Scan for the cell matching the given text and deliver its [X, Y] coordinate at center. 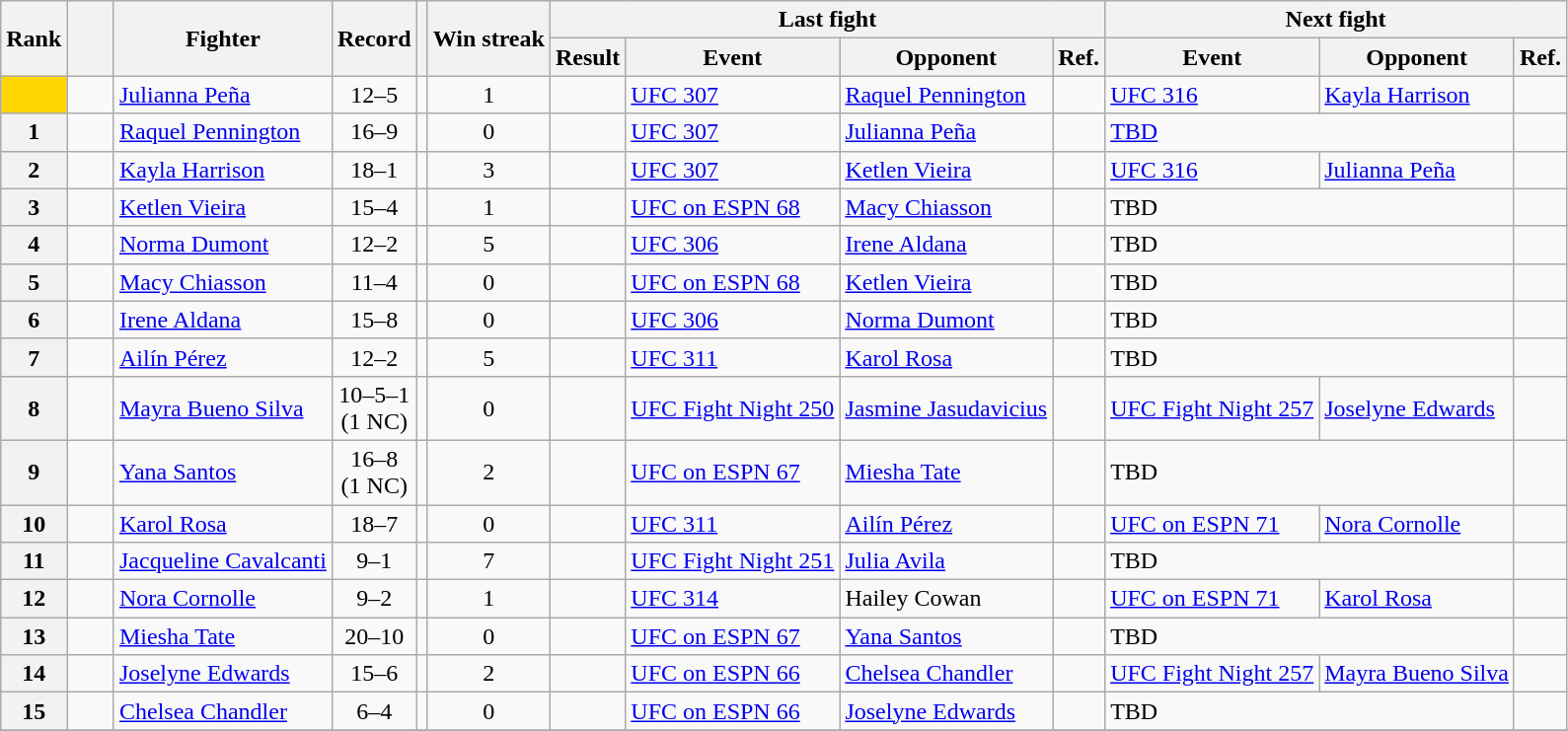
UFC Fight Night 251 [732, 561]
Win streak [488, 38]
Fighter [223, 38]
Result [587, 57]
4 [34, 245]
Jasmine Jasudavicius [946, 408]
8 [34, 408]
Jacqueline Cavalcanti [223, 561]
18–1 [374, 170]
Record [374, 38]
6–4 [374, 711]
15–8 [374, 320]
10 [34, 524]
10–5–1(1 NC) [374, 408]
9 [34, 472]
9–1 [374, 561]
Rank [34, 38]
18–7 [374, 524]
15–4 [374, 207]
11–4 [374, 282]
20–10 [374, 636]
Last fight [827, 20]
Julia Avila [946, 561]
11 [34, 561]
15 [34, 711]
UFC 314 [732, 599]
12–5 [374, 95]
16–9 [374, 132]
12 [34, 599]
13 [34, 636]
UFC Fight Night 250 [732, 408]
Next fight [1336, 20]
16–8(1 NC) [374, 472]
14 [34, 674]
Hailey Cowan [946, 599]
6 [34, 320]
15–6 [374, 674]
9–2 [374, 599]
